From the cell containing the given text, extract its center point as (x, y) coordinate. 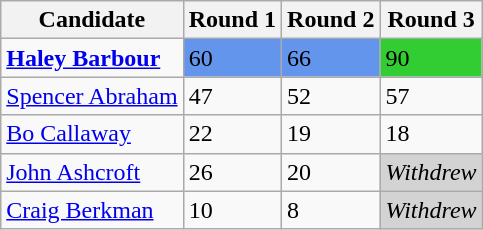
Bo Callaway (92, 134)
26 (232, 172)
8 (331, 210)
Candidate (92, 20)
John Ashcroft (92, 172)
Craig Berkman (92, 210)
47 (232, 96)
20 (331, 172)
52 (331, 96)
Spencer Abraham (92, 96)
18 (431, 134)
Round 1 (232, 20)
Haley Barbour (92, 58)
90 (431, 58)
66 (331, 58)
19 (331, 134)
Round 3 (431, 20)
60 (232, 58)
Round 2 (331, 20)
57 (431, 96)
10 (232, 210)
22 (232, 134)
